Search for the cell housing the specified text and yield its (x, y) center coordinate. 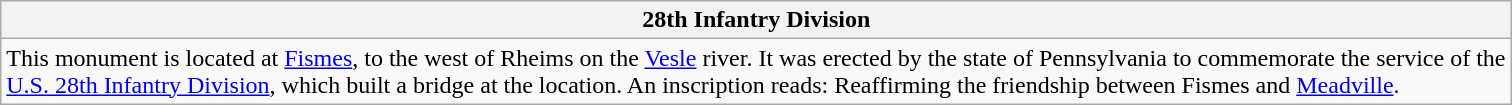
28th Infantry Division (756, 20)
